Detect which cell encompasses the target text, then output its (X, Y) center coordinate. 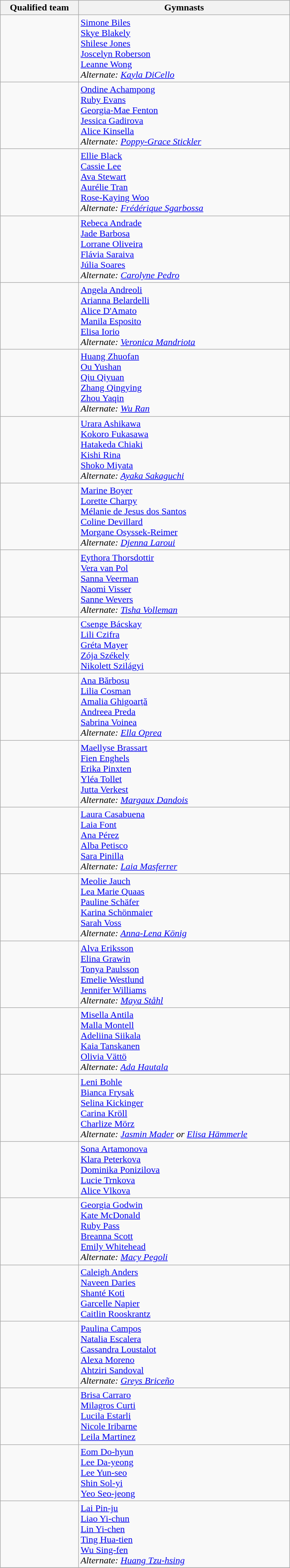
Marine Boyer Lorette Charpy Mélanie de Jesus dos Santos Coline Devillard Morgane Osyssek-Reimer Alternate: Djenna Laroui (184, 516)
Leni Bohle Bianca Frysak Selina Kickinger Carina Kröll Charlize Mörz Alternate: Jasmin Mader or Elisa Hämmerle (184, 1108)
Angela Andreoli Arianna Belardelli Alice D'Amato Manila Esposito Elisa Iorio Alternate: Veronica Mandriota (184, 316)
Ondine Achampong Ruby Evans Georgia-Mae Fenton Jessica Gadirova Alice Kinsella Alternate: Poppy-Grace Stickler (184, 115)
Alva Eriksson Elina Grawin Tonya Paulsson Emelie Westlund Jennifer Williams Alternate: Maya Ståhl (184, 974)
Misella Antila Malla Montell Adeliina Siikala Kaia Tanskanen Olivia Vättö Alternate: Ada Hautala (184, 1041)
Eythora Thorsdottir Vera van Pol Sanna Veerman Naomi Visser Sanne Wevers Alternate: Tisha Volleman (184, 583)
Gymnasts (184, 8)
Brisa Carraro Milagros Curti Lucila Estarli Nicole Iribarne Leila Martinez (184, 1416)
Lai Pin-ju Liao Yi-chun Lin Yi-chen Ting Hua-tien Wu Sing-fen Alternate: Huang Tzu-hsing (184, 1534)
Simone Biles Skye Blakely Shilese Jones Joscelyn Roberson Leanne Wong Alternate: Kayla DiCello (184, 49)
Ana Bărbosu Lilia Cosman Amalia Ghigoarță Andreea Preda Sabrina Voinea Alternate: Ella Oprea (184, 706)
Rebeca Andrade Jade Barbosa Lorrane Oliveira Flávia Saraiva Júlia Soares Alternate: Carolyne Pedro (184, 249)
Maellyse Brassart Fien Enghels Erika Pinxten Yléa Tollet Jutta Verkest Alternate: Margaux Dandois (184, 774)
Csenge Bácskay Lili Czifra Gréta Mayer Zója Székely Nikolett Szilágyi (184, 645)
Georgia Godwin Kate McDonald Ruby Pass Breanna Scott Emily Whitehead Alternate: Macy Pegoli (184, 1231)
Urara Ashikawa Kokoro Fukasawa Hatakeda Chiaki Kishi Rina Shoko Miyata Alternate: Ayaka Sakaguchi (184, 450)
Caleigh Anders Naveen Daries Shanté Koti Garcelle Napier Caitlin Rooskrantz (184, 1293)
Paulina Campos Natalia Escalera Cassandra Loustalot Alexa Moreno Ahtziri Sandoval Alternate: Greys Briceño (184, 1355)
Qualified team (39, 8)
Laura Casabuena Laia Font Ana Pérez Alba Petisco Sara Pinilla Alternate: Laia Masferrer (184, 841)
Eom Do-hyun Lee Da-yeong Lee Yun-seo Shin Sol-yi Yeo Seo-jeong (184, 1473)
Meolie Jauch Lea Marie Quaas Pauline Schäfer Karina Schönmaier Sarah Voss Alternate: Anna-Lena König (184, 907)
Ellie Black Cassie Lee Ava Stewart Aurélie Tran Rose-Kaying Woo Alternate: Frédérique Sgarbossa (184, 182)
Sona Artamonova Klara Peterkova Dominika Ponizilova Lucie Trnkova Alice Vlkova (184, 1170)
Huang Zhuofan Ou Yushan Qiu Qiyuan Zhang Qingying Zhou Yaqin Alternate: Wu Ran (184, 383)
